Return the [X, Y] coordinate for the center point of the cell that contains the specified text.  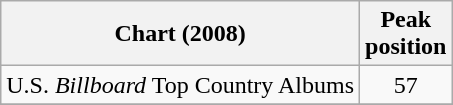
U.S. Billboard Top Country Albums [180, 85]
Peakposition [406, 34]
57 [406, 85]
Chart (2008) [180, 34]
